Output the [X, Y] coordinate of the center of the cell containing the given text.  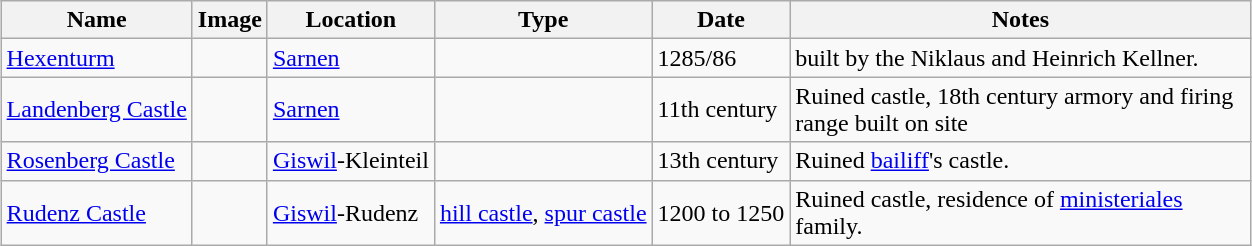
Giswil-Rudenz [350, 212]
Date [721, 20]
Location [350, 20]
Hexenturm [96, 58]
Ruined bailiff's castle. [1020, 161]
Rudenz Castle [96, 212]
Notes [1020, 20]
Landenberg Castle [96, 110]
Image [230, 20]
Giswil-Kleinteil [350, 161]
1200 to 1250 [721, 212]
Name [96, 20]
11th century [721, 110]
1285/86 [721, 58]
Ruined castle, 18th century armory and firing range built on site [1020, 110]
13th century [721, 161]
Ruined castle, residence of ministeriales family. [1020, 212]
hill castle, spur castle [543, 212]
Rosenberg Castle [96, 161]
built by the Niklaus and Heinrich Kellner. [1020, 58]
Type [543, 20]
